Detect which cell encompasses the target text, then output its (x, y) center coordinate. 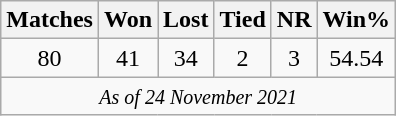
Won (128, 20)
Tied (242, 20)
34 (186, 58)
3 (294, 58)
Matches (50, 20)
As of 24 November 2021 (198, 96)
2 (242, 58)
41 (128, 58)
Win% (356, 20)
80 (50, 58)
54.54 (356, 58)
Lost (186, 20)
NR (294, 20)
